Determine the (X, Y) coordinate at the center of the cell enclosing the given text.  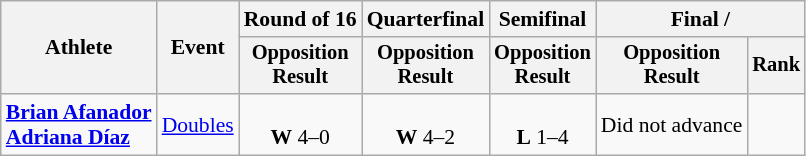
Brian AfanadorAdriana Díaz (79, 124)
Rank (776, 66)
Did not advance (672, 124)
Athlete (79, 48)
Round of 16 (300, 19)
W 4–2 (426, 124)
Final / (700, 19)
Event (198, 48)
W 4–0 (300, 124)
Quarterfinal (426, 19)
Semifinal (542, 19)
L 1–4 (542, 124)
Doubles (198, 124)
